Capture the cell that displays the provided text and extract its (X, Y) central coordinate. 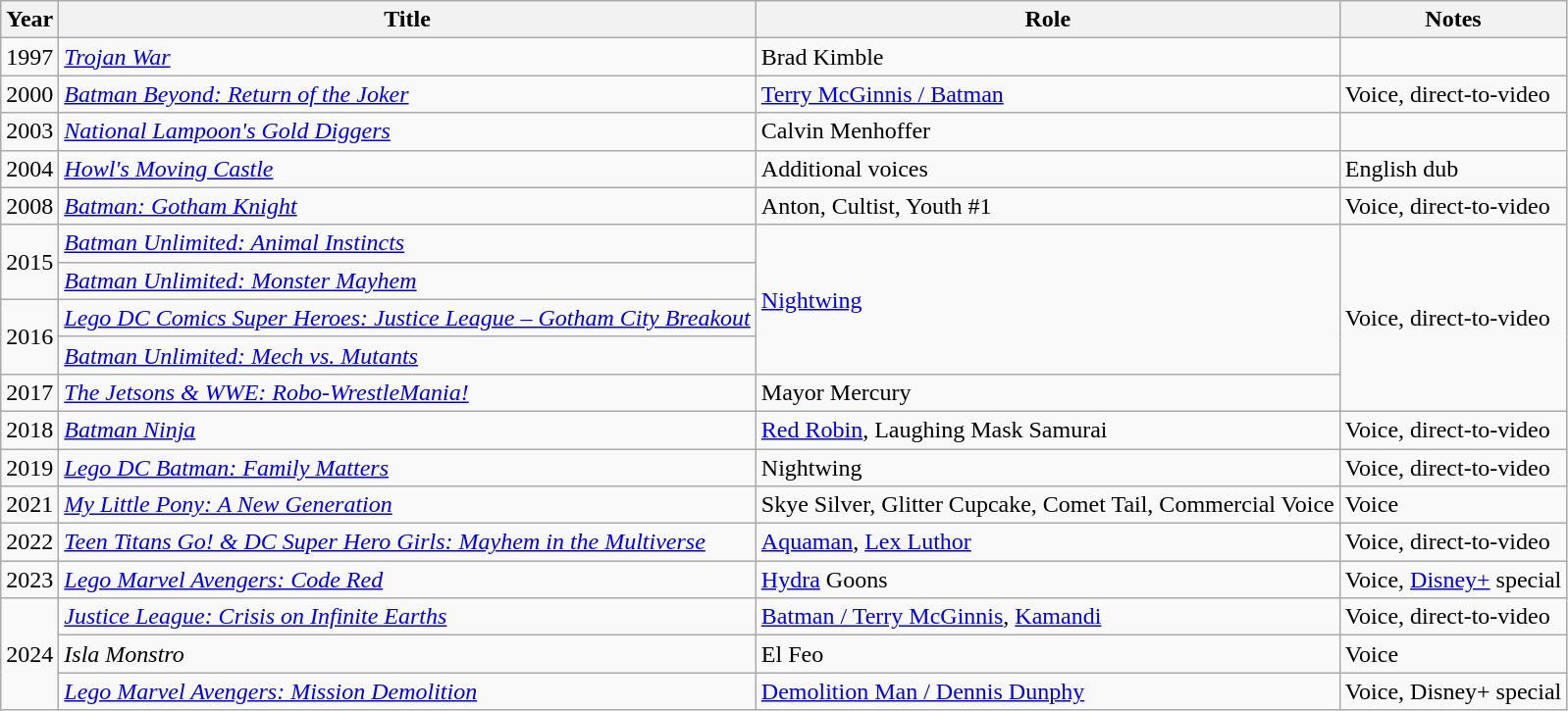
Red Robin, Laughing Mask Samurai (1048, 430)
1997 (29, 57)
Batman Beyond: Return of the Joker (408, 94)
El Feo (1048, 654)
Batman Ninja (408, 430)
Lego Marvel Avengers: Code Red (408, 580)
2023 (29, 580)
Skye Silver, Glitter Cupcake, Comet Tail, Commercial Voice (1048, 505)
2003 (29, 131)
Brad Kimble (1048, 57)
Additional voices (1048, 169)
Demolition Man / Dennis Dunphy (1048, 691)
2000 (29, 94)
Mayor Mercury (1048, 392)
My Little Pony: A New Generation (408, 505)
2021 (29, 505)
Teen Titans Go! & DC Super Hero Girls: Mayhem in the Multiverse (408, 542)
Title (408, 20)
Batman: Gotham Knight (408, 206)
Batman Unlimited: Monster Mayhem (408, 280)
Batman Unlimited: Mech vs. Mutants (408, 355)
Isla Monstro (408, 654)
Terry McGinnis / Batman (1048, 94)
2024 (29, 654)
Lego Marvel Avengers: Mission Demolition (408, 691)
Hydra Goons (1048, 580)
English dub (1452, 169)
National Lampoon's Gold Diggers (408, 131)
Year (29, 20)
Batman Unlimited: Animal Instincts (408, 243)
2018 (29, 430)
Calvin Menhoffer (1048, 131)
2008 (29, 206)
2019 (29, 468)
2017 (29, 392)
Trojan War (408, 57)
Lego DC Comics Super Heroes: Justice League – Gotham City Breakout (408, 318)
Justice League: Crisis on Infinite Earths (408, 617)
2016 (29, 336)
The Jetsons & WWE: Robo-WrestleMania! (408, 392)
Aquaman, Lex Luthor (1048, 542)
Anton, Cultist, Youth #1 (1048, 206)
Lego DC Batman: Family Matters (408, 468)
Notes (1452, 20)
Batman / Terry McGinnis, Kamandi (1048, 617)
Role (1048, 20)
2015 (29, 262)
Howl's Moving Castle (408, 169)
2004 (29, 169)
2022 (29, 542)
